From the cell containing the given text, extract its center point as (x, y) coordinate. 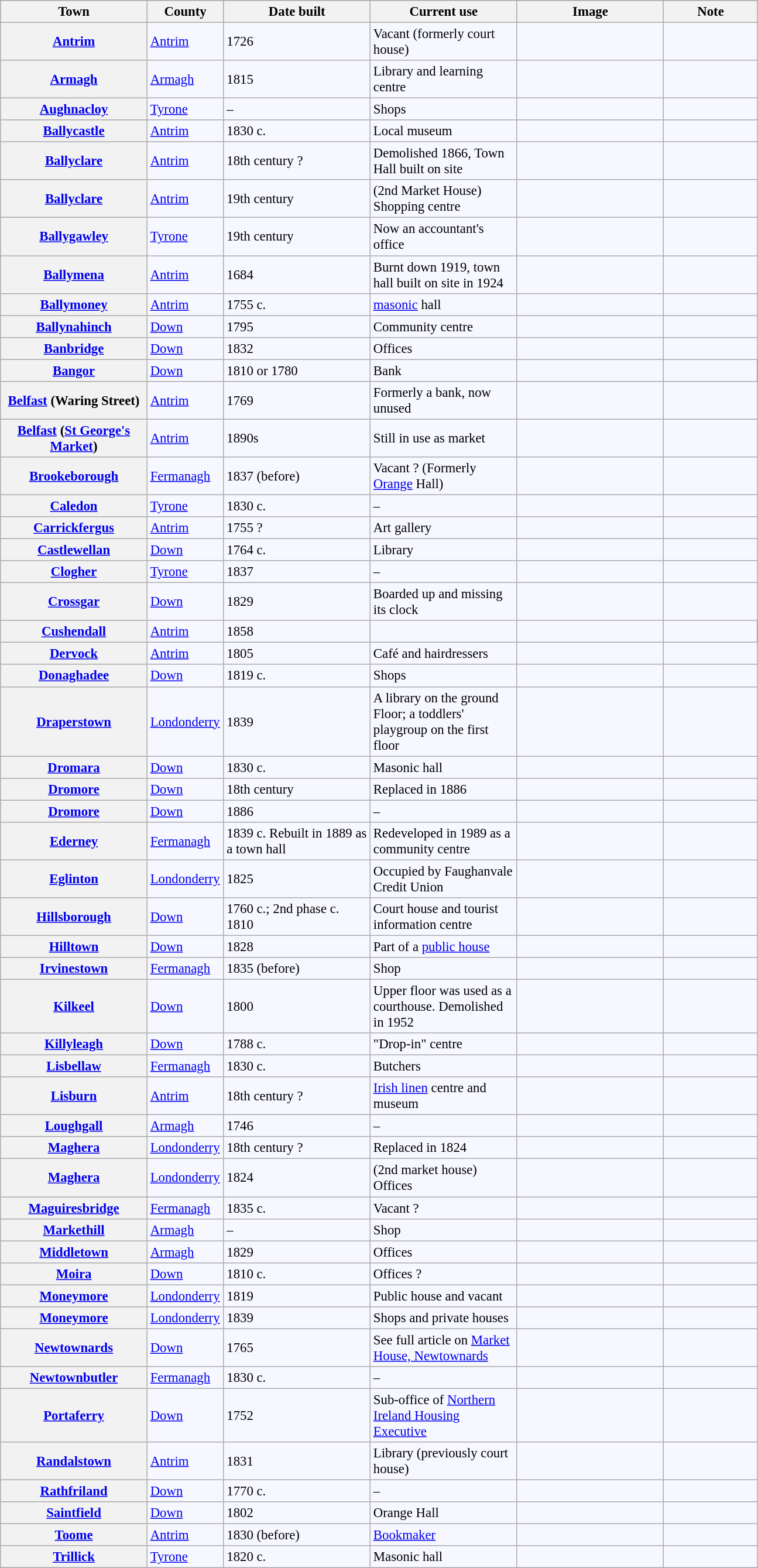
Middletown (74, 1252)
Part of a public house (444, 946)
1752 (297, 1415)
Caledon (74, 506)
Still in use as market (444, 438)
1835 (before) (297, 969)
1765 (297, 1347)
Donaghadee (74, 676)
Ballygawley (74, 236)
1835 c. (297, 1208)
1788 c. (297, 1044)
1830 (before) (297, 1535)
Irvinestown (74, 969)
Shops and private houses (444, 1318)
Castlewellan (74, 550)
Crossgar (74, 602)
Local museum (444, 131)
Bangor (74, 370)
Clogher (74, 572)
Belfast (Waring Street) (74, 400)
Cushendall (74, 632)
Dervock (74, 654)
Eglinton (74, 879)
Toome (74, 1535)
1769 (297, 400)
Ballymena (74, 275)
Irish linen centre and museum (444, 1096)
1824 (297, 1178)
"Drop-in" centre (444, 1044)
1755 ? (297, 528)
Lisbellaw (74, 1066)
Vacant (formerly court house) (444, 42)
1832 (297, 348)
Bank (444, 370)
1839 c. Rebuilt in 1889 as a town hall (297, 842)
masonic hall (444, 304)
Café and hairdressers (444, 654)
1828 (297, 946)
Belfast (St George's Market) (74, 438)
Redeveloped in 1989 as a community centre (444, 842)
18th century (297, 789)
1795 (297, 327)
Upper floor was used as a courthouse. Demolished in 1952 (444, 1007)
Replaced in 1886 (444, 789)
Rathfriland (74, 1491)
Public house and vacant (444, 1296)
1819 c. (297, 676)
1764 c. (297, 550)
Community centre (444, 327)
Butchers (444, 1066)
Court house and tourist information centre (444, 917)
Library (previously court house) (444, 1461)
Hilltown (74, 946)
Now an accountant's office (444, 236)
Vacant ? (Formerly Orange Hall) (444, 476)
Brookeborough (74, 476)
Lisburn (74, 1096)
1684 (297, 275)
Bookmaker (444, 1535)
(2nd market house) Offices (444, 1178)
Demolished 1866, Town Hall built on site (444, 162)
1886 (297, 811)
Image (590, 12)
1825 (297, 879)
County (185, 12)
Maguiresbridge (74, 1208)
Replaced in 1824 (444, 1148)
Offices ? (444, 1274)
Portaferry (74, 1415)
1820 c. (297, 1557)
1831 (297, 1461)
1890s (297, 438)
Newtownards (74, 1347)
Markethill (74, 1230)
1810 or 1780 (297, 370)
1819 (297, 1296)
Ballynahinch (74, 327)
Ederney (74, 842)
Art gallery (444, 528)
Boarded up and missing its clock (444, 602)
Randalstown (74, 1461)
Vacant ? (444, 1208)
Ballymoney (74, 304)
Aughnacloy (74, 109)
1837 (297, 572)
Date built (297, 12)
Hillsborough (74, 917)
Moira (74, 1274)
Formerly a bank, now unused (444, 400)
Kilkeel (74, 1007)
Newtownbutler (74, 1378)
1755 c. (297, 304)
Saintfield (74, 1513)
Carrickfergus (74, 528)
1800 (297, 1007)
1815 (297, 80)
See full article on Market House, Newtownards (444, 1347)
Trillick (74, 1557)
Library (444, 550)
Sub-office of Northern Ireland Housing Executive (444, 1415)
1837 (before) (297, 476)
1858 (297, 632)
1810 c. (297, 1274)
Banbridge (74, 348)
Draperstown (74, 721)
(2nd Market House) Shopping centre (444, 199)
1805 (297, 654)
Killyleagh (74, 1044)
1746 (297, 1126)
1726 (297, 42)
1802 (297, 1513)
A library on the ground Floor; a toddlers' playgroup on the first floor (444, 721)
1770 c. (297, 1491)
Orange Hall (444, 1513)
Current use (444, 12)
1760 c.; 2nd phase c. 1810 (297, 917)
Loughgall (74, 1126)
Ballycastle (74, 131)
Library and learning centre (444, 80)
Burnt down 1919, town hall built on site in 1924 (444, 275)
Occupied by Faughanvale Credit Union (444, 879)
Note (711, 12)
Town (74, 12)
Dromara (74, 767)
